Capture the cell that displays the provided text and extract its [x, y] central coordinate. 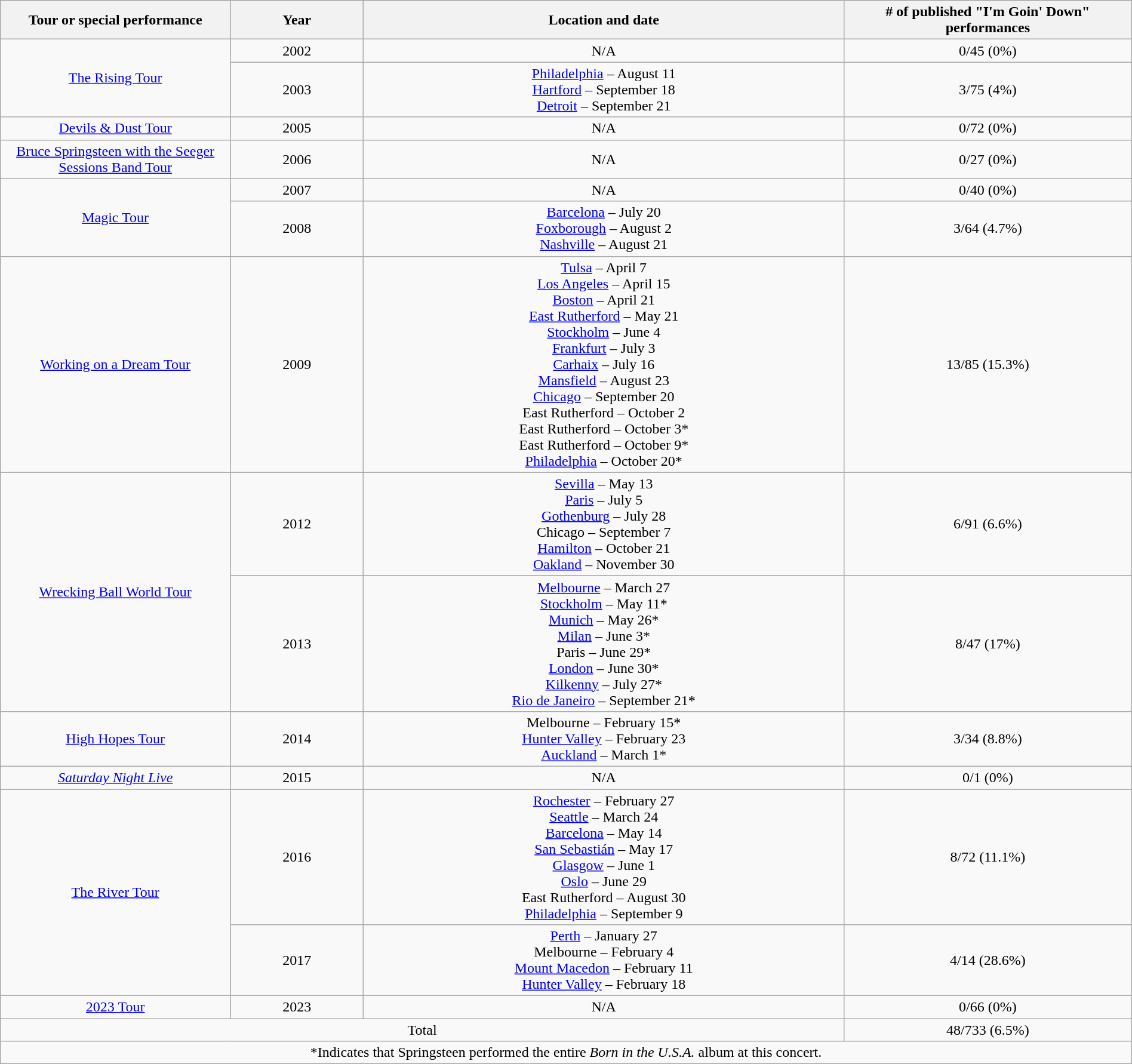
# of published "I'm Goin' Down" performances [988, 20]
2012 [297, 524]
2014 [297, 739]
13/85 (15.3%) [988, 364]
6/91 (6.6%) [988, 524]
Melbourne – February 15*Hunter Valley – February 23Auckland – March 1* [604, 739]
Magic Tour [116, 217]
Tour or special performance [116, 20]
2002 [297, 51]
0/1 (0%) [988, 777]
The Rising Tour [116, 78]
Location and date [604, 20]
2017 [297, 960]
2005 [297, 128]
*Indicates that Springsteen performed the entire Born in the U.S.A. album at this concert. [566, 1053]
0/72 (0%) [988, 128]
4/14 (28.6%) [988, 960]
2008 [297, 229]
2013 [297, 644]
8/47 (17%) [988, 644]
2023 [297, 1007]
Perth – January 27Melbourne – February 4Mount Macedon – February 11Hunter Valley – February 18 [604, 960]
Saturday Night Live [116, 777]
High Hopes Tour [116, 739]
The River Tour [116, 893]
0/66 (0%) [988, 1007]
0/27 (0%) [988, 159]
2015 [297, 777]
8/72 (11.1%) [988, 857]
3/34 (8.8%) [988, 739]
Wrecking Ball World Tour [116, 592]
2007 [297, 190]
Working on a Dream Tour [116, 364]
48/733 (6.5%) [988, 1030]
2003 [297, 90]
Bruce Springsteen with the Seeger Sessions Band Tour [116, 159]
2023 Tour [116, 1007]
Sevilla – May 13Paris – July 5Gothenburg – July 28Chicago – September 7Hamilton – October 21Oakland – November 30 [604, 524]
2009 [297, 364]
0/45 (0%) [988, 51]
Total [423, 1030]
3/75 (4%) [988, 90]
Devils & Dust Tour [116, 128]
Barcelona – July 20Foxborough – August 2Nashville – August 21 [604, 229]
2006 [297, 159]
Philadelphia – August 11Hartford – September 18Detroit – September 21 [604, 90]
0/40 (0%) [988, 190]
2016 [297, 857]
3/64 (4.7%) [988, 229]
Year [297, 20]
